Capture the cell that displays the provided text and extract its [X, Y] central coordinate. 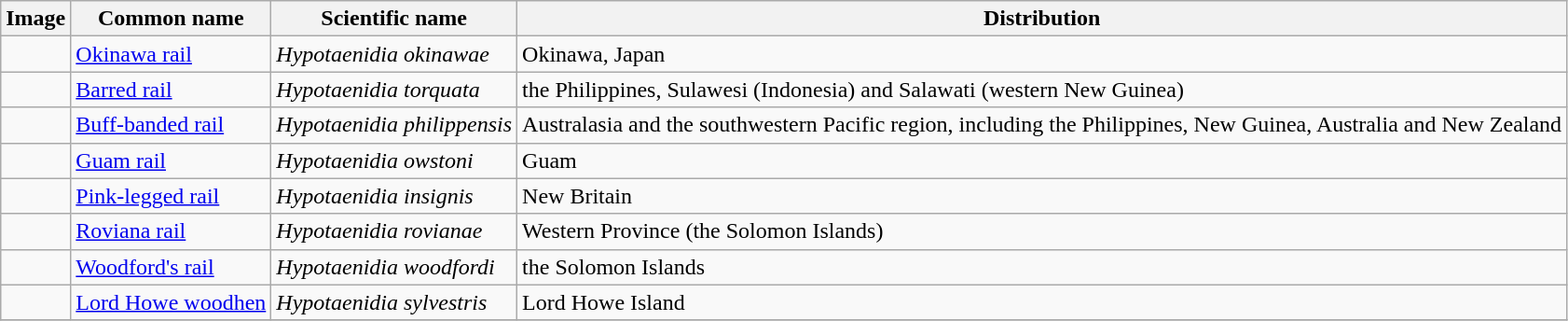
Hypotaenidia woodfordi [394, 267]
Woodford's rail [172, 267]
the Philippines, Sulawesi (Indonesia) and Salawati (western New Guinea) [1042, 90]
Guam [1042, 160]
Lord Howe woodhen [172, 302]
the Solomon Islands [1042, 267]
Australasia and the southwestern Pacific region, including the Philippines, New Guinea, Australia and New Zealand [1042, 125]
Roviana rail [172, 231]
Hypotaenidia owstoni [394, 160]
Hypotaenidia philippensis [394, 125]
Image [35, 19]
Lord Howe Island [1042, 302]
Hypotaenidia insignis [394, 196]
Barred rail [172, 90]
Distribution [1042, 19]
Pink-legged rail [172, 196]
Common name [172, 19]
Hypotaenidia torquata [394, 90]
Western Province (the Solomon Islands) [1042, 231]
Hypotaenidia okinawae [394, 54]
Buff-banded rail [172, 125]
Hypotaenidia sylvestris [394, 302]
Hypotaenidia rovianae [394, 231]
Scientific name [394, 19]
Guam rail [172, 160]
New Britain [1042, 196]
Okinawa rail [172, 54]
Okinawa, Japan [1042, 54]
